Determine the (X, Y) coordinate at the center of the cell enclosing the given text.  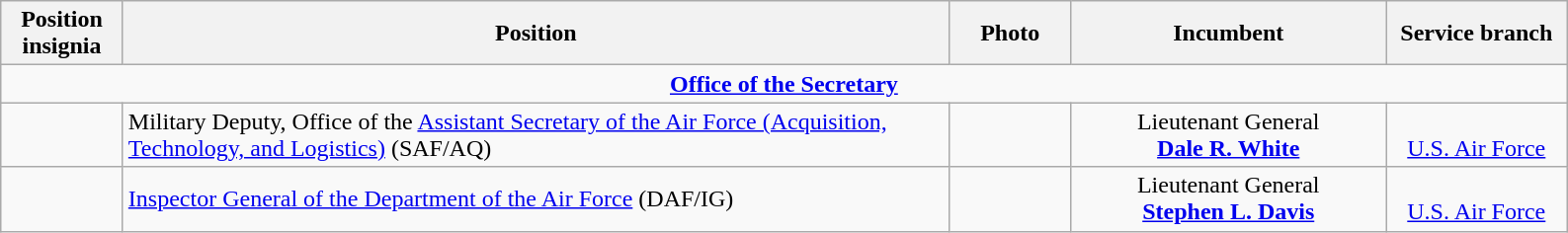
Position (536, 34)
Military Deputy, Office of the Assistant Secretary of the Air Force (Acquisition, Technology, and Logistics) (SAF/AQ) (536, 134)
Lieutenant GeneralDale R. White (1229, 134)
Position insignia (62, 34)
Inspector General of the Department of the Air Force (DAF/IG) (536, 199)
Service branch (1476, 34)
Lieutenant GeneralStephen L. Davis (1229, 199)
Incumbent (1229, 34)
Photo (1010, 34)
Office of the Secretary (784, 84)
